Capture the cell that displays the provided text and extract its (X, Y) central coordinate. 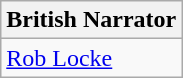
Rob Locke (92, 58)
British Narrator (92, 20)
